Scan for the cell matching the given text and deliver its (x, y) coordinate at center. 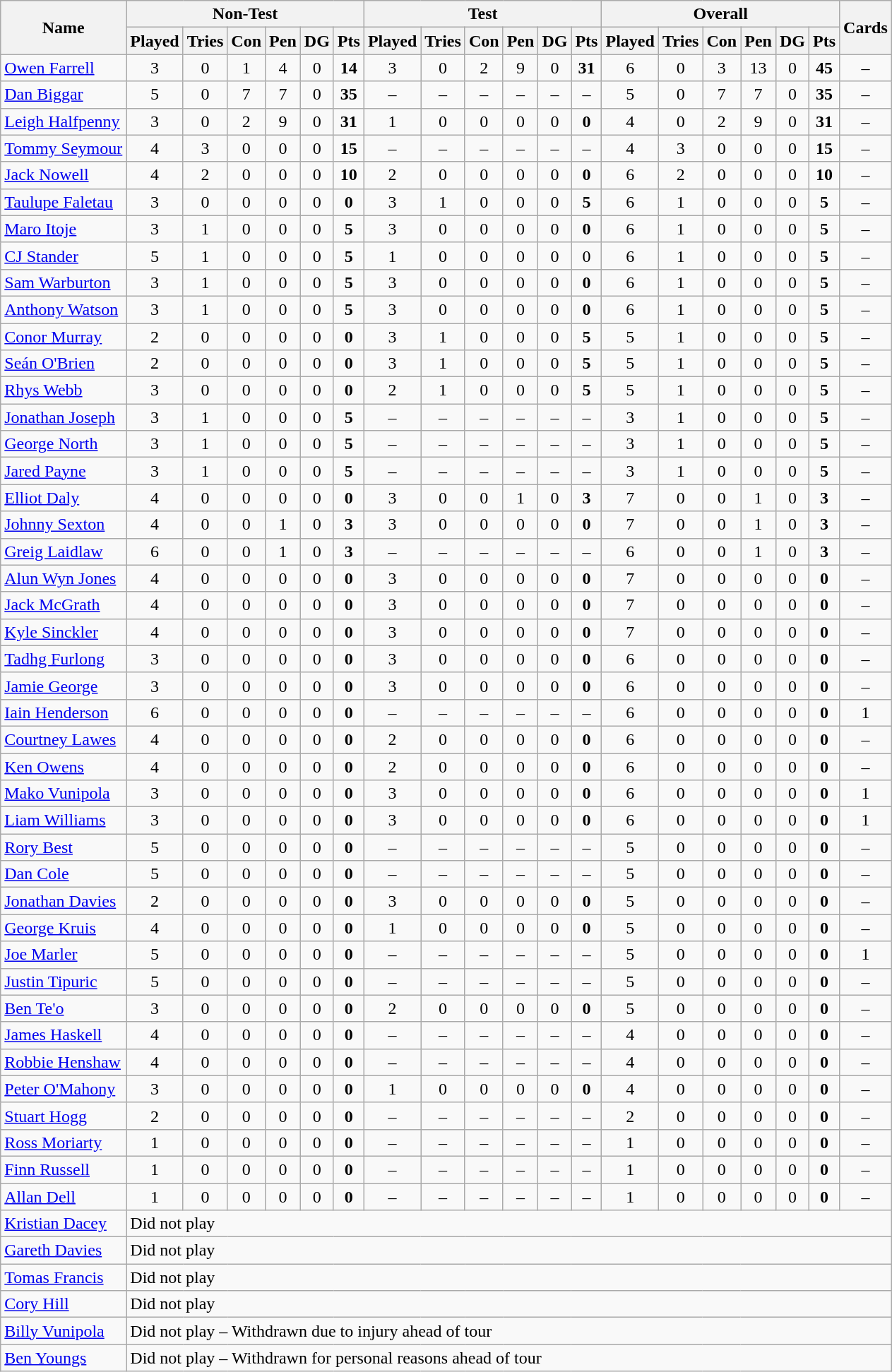
Jack Nowell (64, 175)
Finn Russell (64, 1169)
Kristian Dacey (64, 1224)
Anthony Watson (64, 309)
Name (64, 28)
Cory Hill (64, 1304)
CJ Stander (64, 256)
Tadhg Furlong (64, 659)
Jared Payne (64, 471)
Leigh Halfpenny (64, 121)
Did not play – Withdrawn for personal reasons ahead of tour (509, 1358)
Non-Test (246, 14)
Robbie Henshaw (64, 1062)
Ben Youngs (64, 1358)
14 (349, 68)
Alun Wyn Jones (64, 578)
Peter O'Mahony (64, 1089)
Cards (866, 28)
Iain Henderson (64, 712)
Rory Best (64, 847)
Conor Murray (64, 337)
Test (483, 14)
Jonathan Joseph (64, 417)
Dan Cole (64, 874)
Taulupe Faletau (64, 202)
Stuart Hogg (64, 1116)
Allan Dell (64, 1197)
Billy Vunipola (64, 1331)
Maro Itoje (64, 229)
Ken Owens (64, 766)
Jamie George (64, 686)
Elliot Daly (64, 498)
Did not play – Withdrawn due to injury ahead of tour (509, 1331)
Liam Williams (64, 821)
Jack McGrath (64, 605)
James Haskell (64, 1035)
Owen Farrell (64, 68)
Rhys Webb (64, 390)
Jonathan Davies (64, 901)
Mako Vunipola (64, 794)
Justin Tipuric (64, 982)
Overall (720, 14)
Ben Te'o (64, 1008)
Tomas Francis (64, 1277)
Tommy Seymour (64, 148)
George North (64, 444)
Joe Marler (64, 955)
Sam Warburton (64, 282)
Courtney Lawes (64, 739)
Greig Laidlaw (64, 551)
Johnny Sexton (64, 525)
Gareth Davies (64, 1251)
George Kruis (64, 928)
Ross Moriarty (64, 1143)
Kyle Sinckler (64, 632)
45 (825, 68)
13 (759, 68)
Dan Biggar (64, 95)
Seán O'Brien (64, 364)
